Output the (x, y) coordinate of the center of the cell containing the given text.  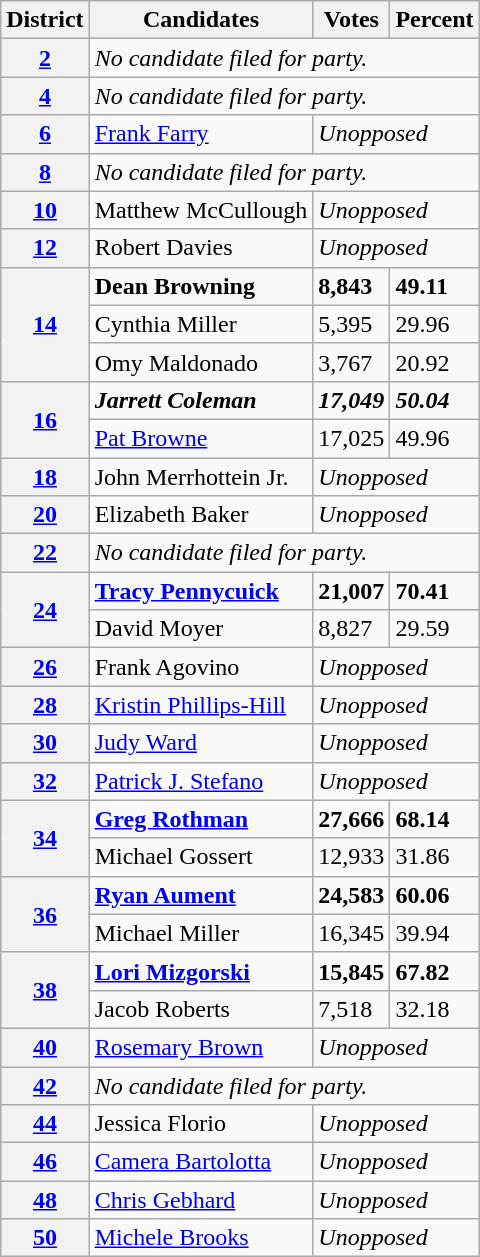
Kristin Phillips-Hill (201, 705)
68.14 (434, 819)
Jacob Roberts (201, 1009)
46 (45, 1162)
3,767 (352, 362)
60.06 (434, 895)
32.18 (434, 1009)
44 (45, 1124)
49.96 (434, 438)
50.04 (434, 400)
12,933 (352, 857)
Percent (434, 20)
49.11 (434, 286)
40 (45, 1047)
Michele Brooks (201, 1238)
26 (45, 667)
Frank Agovino (201, 667)
Patrick J. Stefano (201, 781)
4 (45, 96)
Elizabeth Baker (201, 515)
15,845 (352, 971)
8,843 (352, 286)
67.82 (434, 971)
District (45, 20)
31.86 (434, 857)
Michael Miller (201, 933)
Lori Mizgorski (201, 971)
Ryan Aument (201, 895)
5,395 (352, 324)
Robert Davies (201, 248)
27,666 (352, 819)
Frank Farry (201, 134)
Michael Gossert (201, 857)
Pat Browne (201, 438)
Cynthia Miller (201, 324)
17,049 (352, 400)
Rosemary Brown (201, 1047)
Candidates (201, 20)
Votes (352, 20)
21,007 (352, 591)
Jessica Florio (201, 1124)
17,025 (352, 438)
38 (45, 990)
8 (45, 172)
18 (45, 477)
24,583 (352, 895)
70.41 (434, 591)
7,518 (352, 1009)
32 (45, 781)
29.96 (434, 324)
48 (45, 1200)
28 (45, 705)
50 (45, 1238)
14 (45, 324)
34 (45, 838)
Greg Rothman (201, 819)
Matthew McCullough (201, 210)
20 (45, 515)
20.92 (434, 362)
Tracy Pennycuick (201, 591)
John Merrhottein Jr. (201, 477)
Judy Ward (201, 743)
David Moyer (201, 629)
Camera Bartolotta (201, 1162)
29.59 (434, 629)
Chris Gebhard (201, 1200)
22 (45, 553)
8,827 (352, 629)
39.94 (434, 933)
Dean Browning (201, 286)
Omy Maldonado (201, 362)
16 (45, 419)
30 (45, 743)
16,345 (352, 933)
Jarrett Coleman (201, 400)
10 (45, 210)
42 (45, 1085)
12 (45, 248)
6 (45, 134)
36 (45, 914)
2 (45, 58)
24 (45, 610)
